For the text-containing cell, return its midpoint in (X, Y) coordinate format. 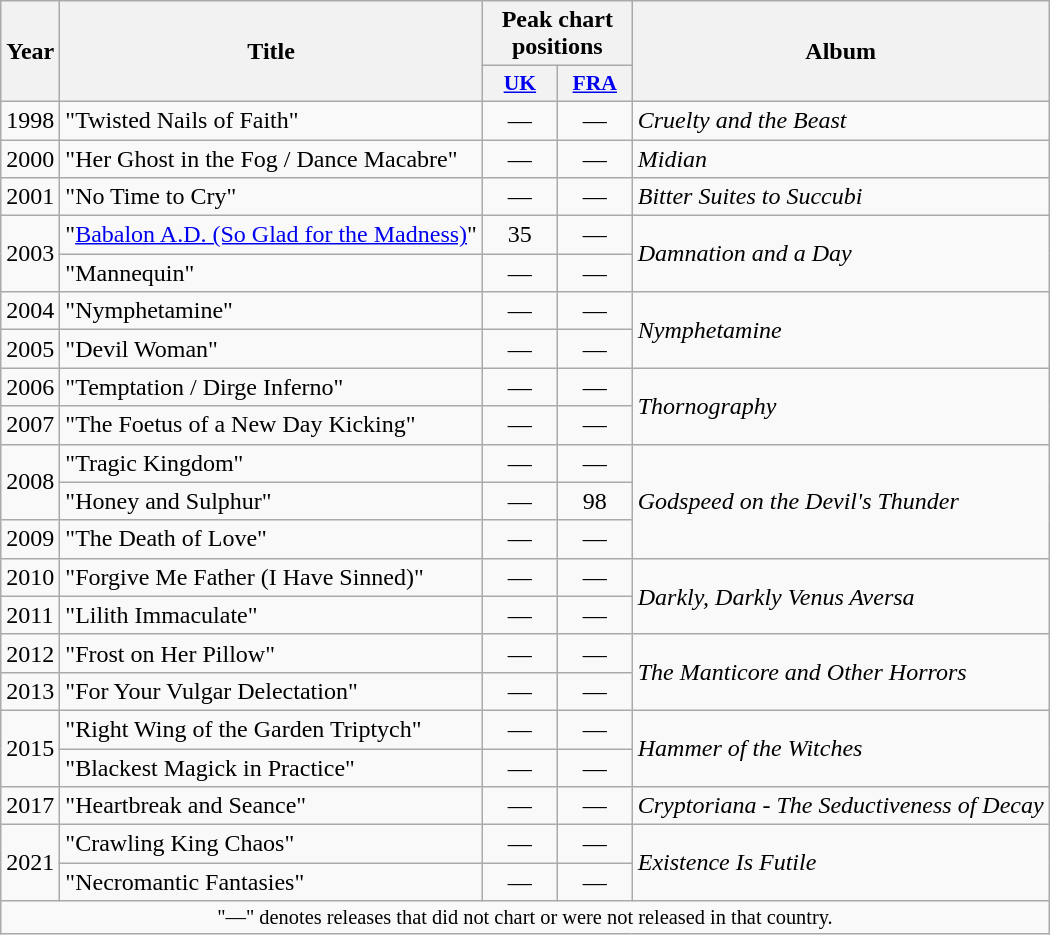
2021 (30, 863)
Cruelty and the Beast (840, 120)
FRA (594, 84)
2007 (30, 425)
"Heartbreak and Seance" (272, 806)
"Tragic Kingdom" (272, 463)
Nymphetamine (840, 330)
2005 (30, 349)
"Frost on Her Pillow" (272, 653)
Album (840, 52)
UK (520, 84)
Peak chart positions (557, 34)
1998 (30, 120)
Damnation and a Day (840, 254)
2009 (30, 539)
Cryptoriana - The Seductiveness of Decay (840, 806)
The Manticore and Other Horrors (840, 672)
98 (594, 501)
"Mannequin" (272, 273)
Year (30, 52)
2015 (30, 748)
Hammer of the Witches (840, 748)
"For Your Vulgar Delectation" (272, 691)
2001 (30, 197)
"Lilith Immaculate" (272, 615)
"The Death of Love" (272, 539)
"Right Wing of the Garden Triptych" (272, 729)
2012 (30, 653)
Thornography (840, 406)
Existence Is Futile (840, 863)
2013 (30, 691)
Bitter Suites to Succubi (840, 197)
"Blackest Magick in Practice" (272, 767)
2017 (30, 806)
2010 (30, 577)
Godspeed on the Devil's Thunder (840, 501)
35 (520, 235)
2000 (30, 159)
"Babalon A.D. (So Glad for the Madness)" (272, 235)
Title (272, 52)
Darkly, Darkly Venus Aversa (840, 596)
"—" denotes releases that did not chart or were not released in that country. (525, 918)
"Honey and Sulphur" (272, 501)
2004 (30, 311)
2006 (30, 387)
"Nymphetamine" (272, 311)
"Temptation / Dirge Inferno" (272, 387)
"Her Ghost in the Fog / Dance Macabre" (272, 159)
"Forgive Me Father (I Have Sinned)" (272, 577)
"Crawling King Chaos" (272, 844)
"Necromantic Fantasies" (272, 882)
"No Time to Cry" (272, 197)
2011 (30, 615)
"Devil Woman" (272, 349)
Midian (840, 159)
"The Foetus of a New Day Kicking" (272, 425)
"Twisted Nails of Faith" (272, 120)
2008 (30, 482)
2003 (30, 254)
